Extract the (X, Y) coordinate from the center of the cell holding the provided text.  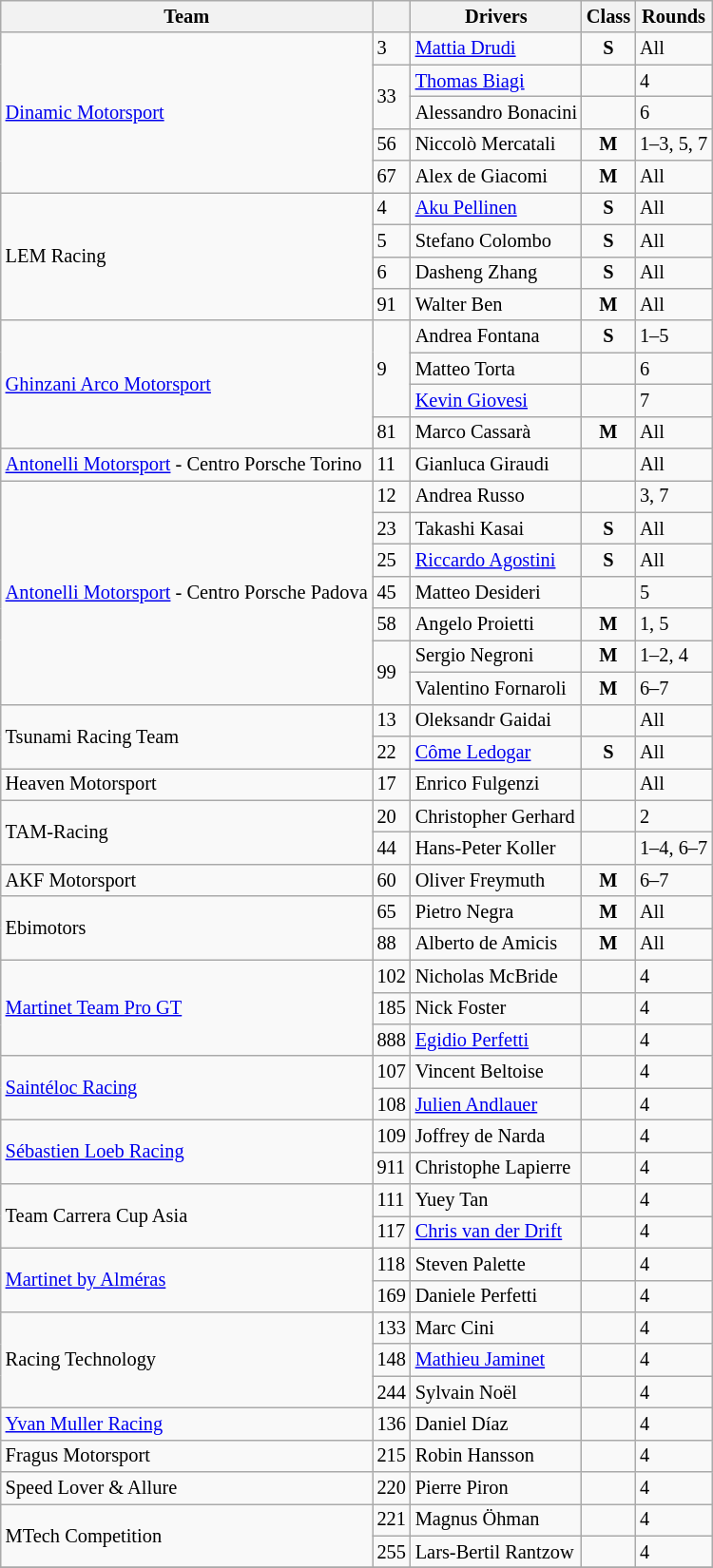
Alex de Giacomi (496, 177)
Pietro Negra (496, 912)
Lars-Bertil Rantzow (496, 1552)
Antonelli Motorsport - Centro Porsche Padova (186, 592)
3 (392, 48)
Sébastien Loeb Racing (186, 1152)
Team Carrera Cup Asia (186, 1216)
Racing Technology (186, 1359)
67 (392, 177)
Enrico Fulgenzi (496, 784)
221 (392, 1520)
33 (392, 97)
Takashi Kasai (496, 528)
22 (392, 752)
Mathieu Jaminet (496, 1360)
Marc Cini (496, 1328)
Christopher Gerhard (496, 816)
20 (392, 816)
118 (392, 1264)
1, 5 (673, 624)
Niccolò Mercatali (496, 144)
Speed Lover & Allure (186, 1488)
Thomas Biagi (496, 81)
Walter Ben (496, 304)
Pierre Piron (496, 1488)
Kevin Giovesi (496, 400)
Oliver Freymuth (496, 880)
Robin Hansson (496, 1456)
Marco Cassarà (496, 432)
17 (392, 784)
Dasheng Zhang (496, 273)
Christophe Lapierre (496, 1168)
Sylvain Noël (496, 1392)
7 (673, 400)
2 (673, 816)
1–3, 5, 7 (673, 144)
220 (392, 1488)
148 (392, 1360)
81 (392, 432)
Steven Palette (496, 1264)
91 (392, 304)
169 (392, 1296)
Julien Andlauer (496, 1104)
56 (392, 144)
Angelo Proietti (496, 624)
Magnus Öhman (496, 1520)
1–2, 4 (673, 656)
Joffrey de Narda (496, 1136)
Andrea Fontana (496, 336)
Chris van der Drift (496, 1232)
Alberto de Amicis (496, 944)
Team (186, 16)
Dinamic Motorsport (186, 112)
Alessandro Bonacini (496, 112)
44 (392, 848)
Côme Ledogar (496, 752)
111 (392, 1200)
Daniele Perfetti (496, 1296)
Sergio Negroni (496, 656)
Daniel Díaz (496, 1424)
133 (392, 1328)
Egidio Perfetti (496, 1040)
12 (392, 496)
108 (392, 1104)
Stefano Colombo (496, 240)
Rounds (673, 16)
Drivers (496, 16)
185 (392, 1008)
Martinet Team Pro GT (186, 1007)
TAM-Racing (186, 832)
117 (392, 1232)
AKF Motorsport (186, 880)
1–5 (673, 336)
Mattia Drudi (496, 48)
Hans-Peter Koller (496, 848)
Martinet by Alméras (186, 1279)
215 (392, 1456)
Andrea Russo (496, 496)
911 (392, 1168)
244 (392, 1392)
109 (392, 1136)
102 (392, 976)
Class (608, 16)
888 (392, 1040)
60 (392, 880)
Tsunami Racing Team (186, 736)
Gianluca Giraudi (496, 465)
LEM Racing (186, 257)
9 (392, 369)
Vincent Beltoise (496, 1072)
Matteo Desideri (496, 592)
Saintéloc Racing (186, 1087)
255 (392, 1552)
3, 7 (673, 496)
13 (392, 720)
Riccardo Agostini (496, 560)
136 (392, 1424)
23 (392, 528)
Heaven Motorsport (186, 784)
Oleksandr Gaidai (496, 720)
58 (392, 624)
Yvan Muller Racing (186, 1424)
25 (392, 560)
MTech Competition (186, 1536)
Antonelli Motorsport - Centro Porsche Torino (186, 465)
11 (392, 465)
Nick Foster (496, 1008)
Ebimotors (186, 927)
Yuey Tan (496, 1200)
Valentino Fornaroli (496, 688)
88 (392, 944)
99 (392, 671)
Aku Pellinen (496, 208)
Ghinzani Arco Motorsport (186, 384)
1–4, 6–7 (673, 848)
Nicholas McBride (496, 976)
107 (392, 1072)
Matteo Torta (496, 369)
65 (392, 912)
45 (392, 592)
Fragus Motorsport (186, 1456)
